Scan for the cell matching the given text and deliver its [X, Y] coordinate at center. 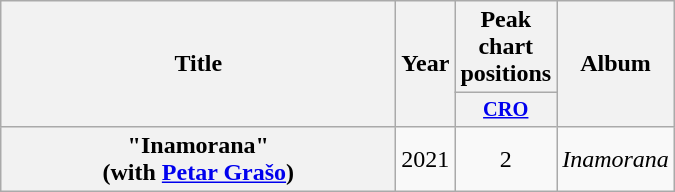
CRO [506, 110]
Peak chart positions [506, 47]
Inamorana [616, 158]
2021 [426, 158]
2 [506, 158]
"Inamorana"(with Petar Grašo) [198, 158]
Year [426, 64]
Title [198, 64]
Album [616, 64]
